Determine the (X, Y) coordinate at the center of the cell enclosing the given text.  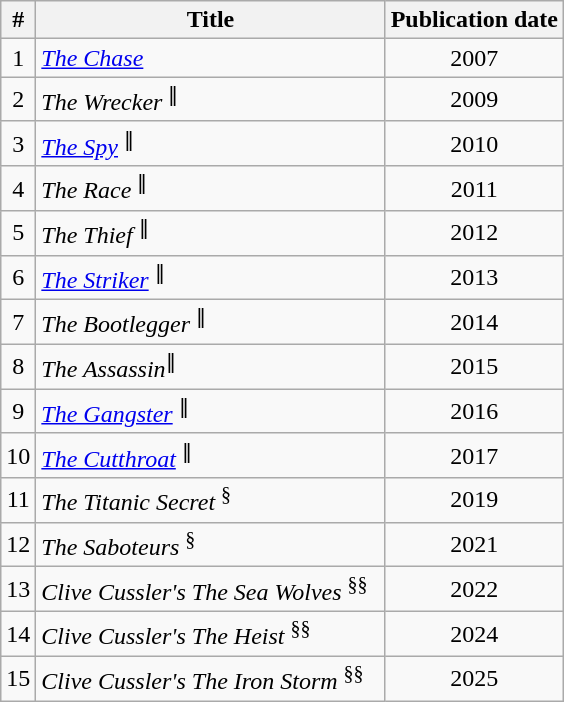
4 (18, 188)
Clive Cussler's The Heist §§ (210, 634)
The Gangster ‖ (210, 412)
10 (18, 456)
The Titanic Secret § (210, 500)
2025 (474, 678)
Clive Cussler's The Iron Storm §§ (210, 678)
The Assassin‖ (210, 366)
Clive Cussler's The Sea Wolves §§ (210, 590)
2013 (474, 278)
Publication date (474, 20)
1 (18, 58)
The Cutthroat ‖ (210, 456)
2022 (474, 590)
The Saboteurs § (210, 544)
2019 (474, 500)
5 (18, 234)
3 (18, 144)
2021 (474, 544)
The Race ‖ (210, 188)
# (18, 20)
2016 (474, 412)
2 (18, 100)
12 (18, 544)
2009 (474, 100)
The Spy ‖ (210, 144)
Title (210, 20)
11 (18, 500)
The Thief ‖ (210, 234)
15 (18, 678)
2011 (474, 188)
6 (18, 278)
13 (18, 590)
The Striker ‖ (210, 278)
2015 (474, 366)
7 (18, 322)
9 (18, 412)
2014 (474, 322)
The Wrecker ‖ (210, 100)
14 (18, 634)
8 (18, 366)
The Chase (210, 58)
2012 (474, 234)
2010 (474, 144)
2017 (474, 456)
2007 (474, 58)
2024 (474, 634)
The Bootlegger ‖ (210, 322)
